Return the (X, Y) coordinate for the center point of the cell that contains the specified text.  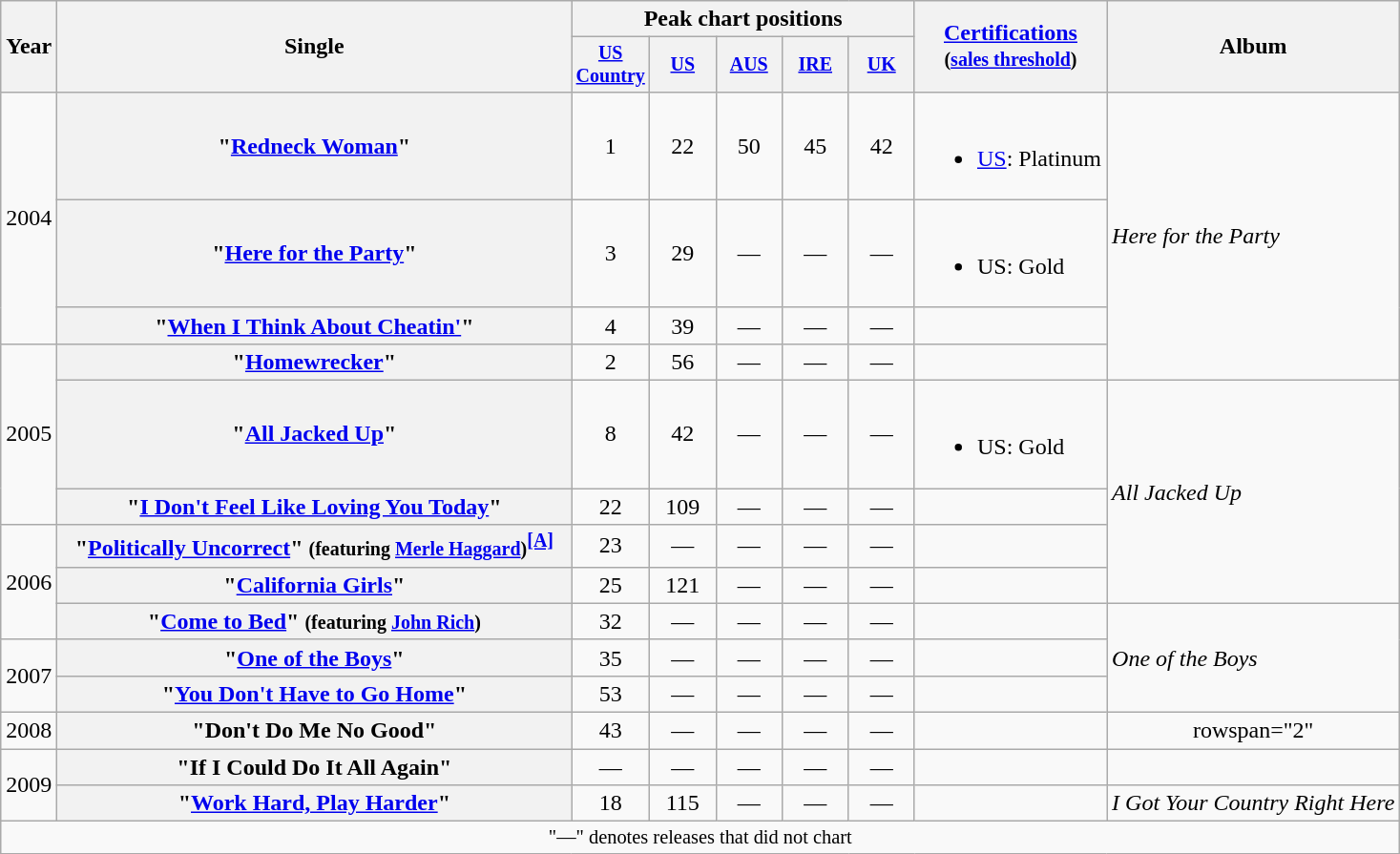
2005 (29, 433)
29 (683, 254)
I Got Your Country Right Here (1254, 803)
UK (882, 65)
One of the Boys (1254, 657)
43 (611, 730)
2 (611, 362)
"Politically Uncorrect" (featuring Merle Haggard)[A] (315, 546)
32 (611, 621)
35 (611, 657)
IRE (815, 65)
"One of the Boys" (315, 657)
45 (815, 145)
"All Jacked Up" (315, 435)
1 (611, 145)
56 (683, 362)
Album (1254, 47)
"I Don't Feel Like Loving You Today" (315, 507)
"Don't Do Me No Good" (315, 730)
2009 (29, 785)
53 (611, 694)
"California Girls" (315, 585)
"Here for the Party" (315, 254)
23 (611, 546)
121 (683, 585)
Peak chart positions (743, 19)
Year (29, 47)
"Come to Bed" (featuring John Rich) (315, 621)
Here for the Party (1254, 236)
2008 (29, 730)
2006 (29, 582)
"Homewrecker" (315, 362)
AUS (748, 65)
2004 (29, 218)
2007 (29, 676)
4 (611, 325)
"Redneck Woman" (315, 145)
All Jacked Up (1254, 492)
"If I Could Do It All Again" (315, 767)
US (683, 65)
50 (748, 145)
Certifications(sales threshold) (1010, 47)
"When I Think About Cheatin'" (315, 325)
"—" denotes releases that did not chart (700, 838)
115 (683, 803)
109 (683, 507)
"Work Hard, Play Harder" (315, 803)
18 (611, 803)
25 (611, 585)
39 (683, 325)
rowspan="2" (1254, 730)
3 (611, 254)
Single (315, 47)
"You Don't Have to Go Home" (315, 694)
US Country (611, 65)
8 (611, 435)
US: Platinum (1010, 145)
